Identify which cell holds the provided text, then report its [x, y] central coordinate. 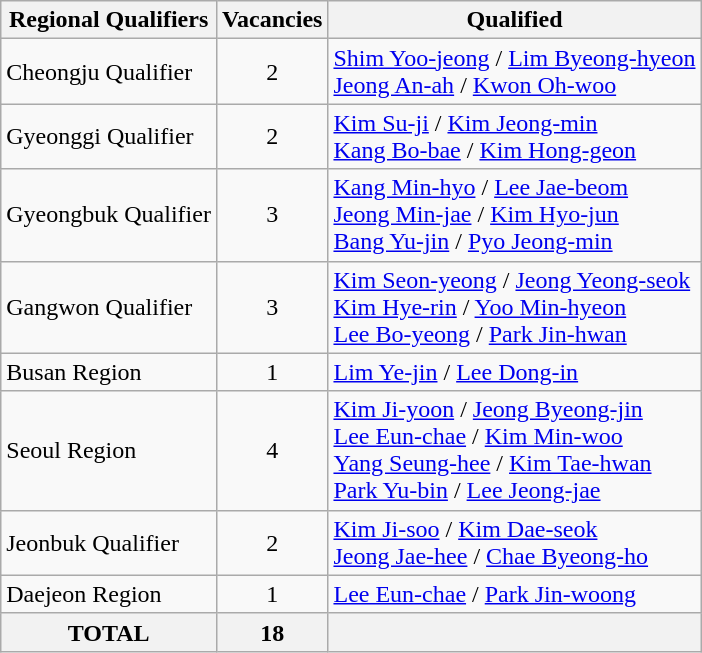
Gyeonggi Qualifier [109, 136]
Jeonbuk Qualifier [109, 542]
Gangwon Qualifier [109, 307]
Lim Ye-jin / Lee Dong-in [514, 372]
TOTAL [109, 632]
Kim Su-ji / Kim Jeong-min Kang Bo-bae / Kim Hong-geon [514, 136]
18 [272, 632]
Kim Seon-yeong / Jeong Yeong-seok Kim Hye-rin / Yoo Min-hyeon Lee Bo-yeong / Park Jin-hwan [514, 307]
Daejeon Region [109, 594]
4 [272, 450]
Shim Yoo-jeong / Lim Byeong-hyeon Jeong An-ah / Kwon Oh-woo [514, 72]
Kim Ji-soo / Kim Dae-seok Jeong Jae-hee / Chae Byeong-ho [514, 542]
Lee Eun-chae / Park Jin-woong [514, 594]
Gyeongbuk Qualifier [109, 215]
Busan Region [109, 372]
Kim Ji-yoon / Jeong Byeong-jin Lee Eun-chae / Kim Min-woo Yang Seung-hee / Kim Tae-hwan Park Yu-bin / Lee Jeong-jae [514, 450]
Vacancies [272, 20]
Qualified [514, 20]
Seoul Region [109, 450]
Regional Qualifiers [109, 20]
Cheongju Qualifier [109, 72]
Kang Min-hyo / Lee Jae-beom Jeong Min-jae / Kim Hyo-jun Bang Yu-jin / Pyo Jeong-min [514, 215]
